For the text-containing cell, return its midpoint in [x, y] coordinate format. 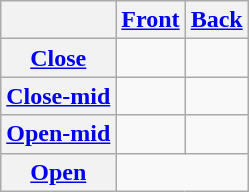
Open [58, 172]
Back [216, 20]
Open-mid [58, 134]
Close [58, 58]
Close-mid [58, 96]
Front [150, 20]
